Provide the (X, Y) coordinate of the cell's center where the given text is located.  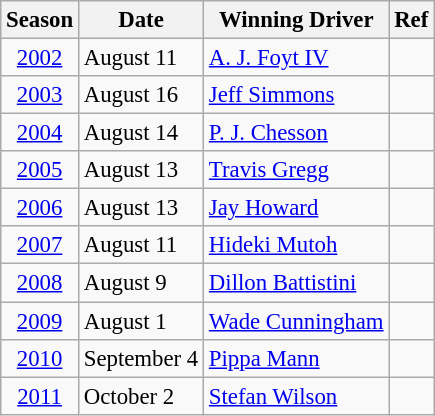
August 1 (140, 321)
Ref (412, 20)
August 9 (140, 283)
Hideki Mutoh (296, 245)
August 14 (140, 133)
2010 (40, 358)
Wade Cunningham (296, 321)
Travis Gregg (296, 170)
2006 (40, 208)
Jay Howard (296, 208)
Season (40, 20)
September 4 (140, 358)
August 16 (140, 95)
A. J. Foyt IV (296, 58)
Dillon Battistini (296, 283)
2008 (40, 283)
Winning Driver (296, 20)
Date (140, 20)
2009 (40, 321)
P. J. Chesson (296, 133)
2002 (40, 58)
Jeff Simmons (296, 95)
2011 (40, 396)
Stefan Wilson (296, 396)
2005 (40, 170)
2004 (40, 133)
October 2 (140, 396)
Pippa Mann (296, 358)
2007 (40, 245)
2003 (40, 95)
